For the text-containing cell, return its midpoint in (x, y) coordinate format. 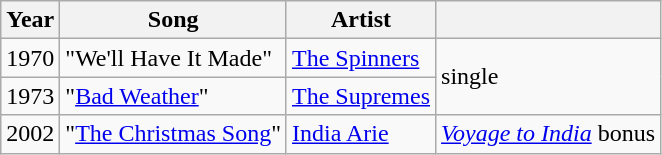
1973 (30, 96)
Voyage to India bonus (548, 134)
single (548, 77)
2002 (30, 134)
Year (30, 20)
Song (174, 20)
The Supremes (360, 96)
"We'll Have It Made" (174, 58)
The Spinners (360, 58)
1970 (30, 58)
"Bad Weather" (174, 96)
Artist (360, 20)
India Arie (360, 134)
"The Christmas Song" (174, 134)
